From the cell containing the given text, extract its center point as [X, Y] coordinate. 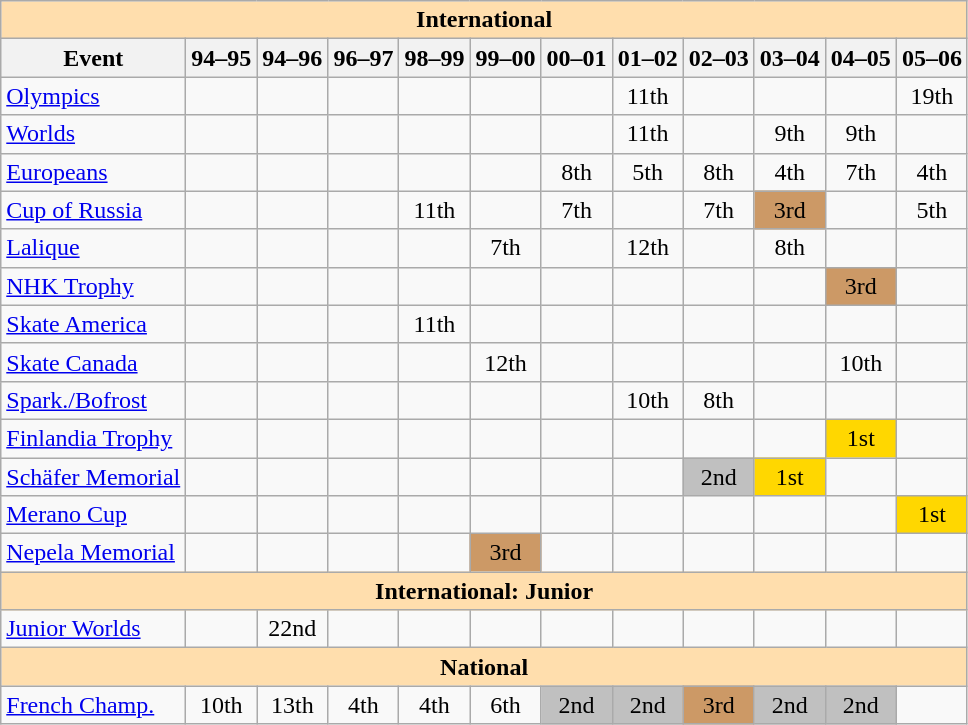
Merano Cup [94, 515]
National [484, 667]
04–05 [860, 58]
05–06 [932, 58]
Olympics [94, 96]
99–00 [506, 58]
02–03 [718, 58]
International [484, 20]
Europeans [94, 172]
Skate America [94, 324]
Skate Canada [94, 362]
03–04 [790, 58]
Cup of Russia [94, 210]
6th [506, 705]
Event [94, 58]
98–99 [434, 58]
13th [292, 705]
01–02 [648, 58]
96–97 [364, 58]
NHK Trophy [94, 286]
94–96 [292, 58]
International: Junior [484, 591]
Spark./Bofrost [94, 400]
Finlandia Trophy [94, 438]
Worlds [94, 134]
Lalique [94, 248]
Nepela Memorial [94, 553]
19th [932, 96]
Junior Worlds [94, 629]
00–01 [576, 58]
Schäfer Memorial [94, 477]
94–95 [222, 58]
French Champ. [94, 705]
22nd [292, 629]
